Find where the given text appears and provide that cell's center as (x, y) coordinate. 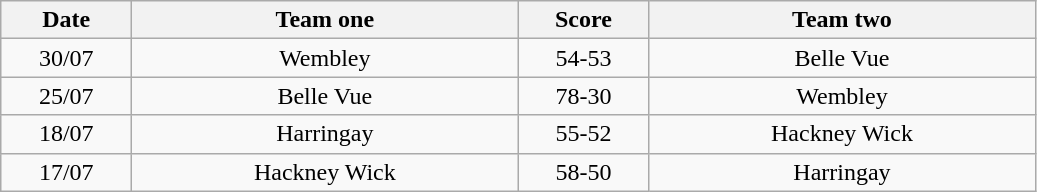
78-30 (584, 96)
17/07 (66, 172)
55-52 (584, 134)
Date (66, 20)
Team two (842, 20)
58-50 (584, 172)
25/07 (66, 96)
Score (584, 20)
Team one (325, 20)
54-53 (584, 58)
30/07 (66, 58)
18/07 (66, 134)
